Locate the cell with the specified text and output its (x, y) center coordinate. 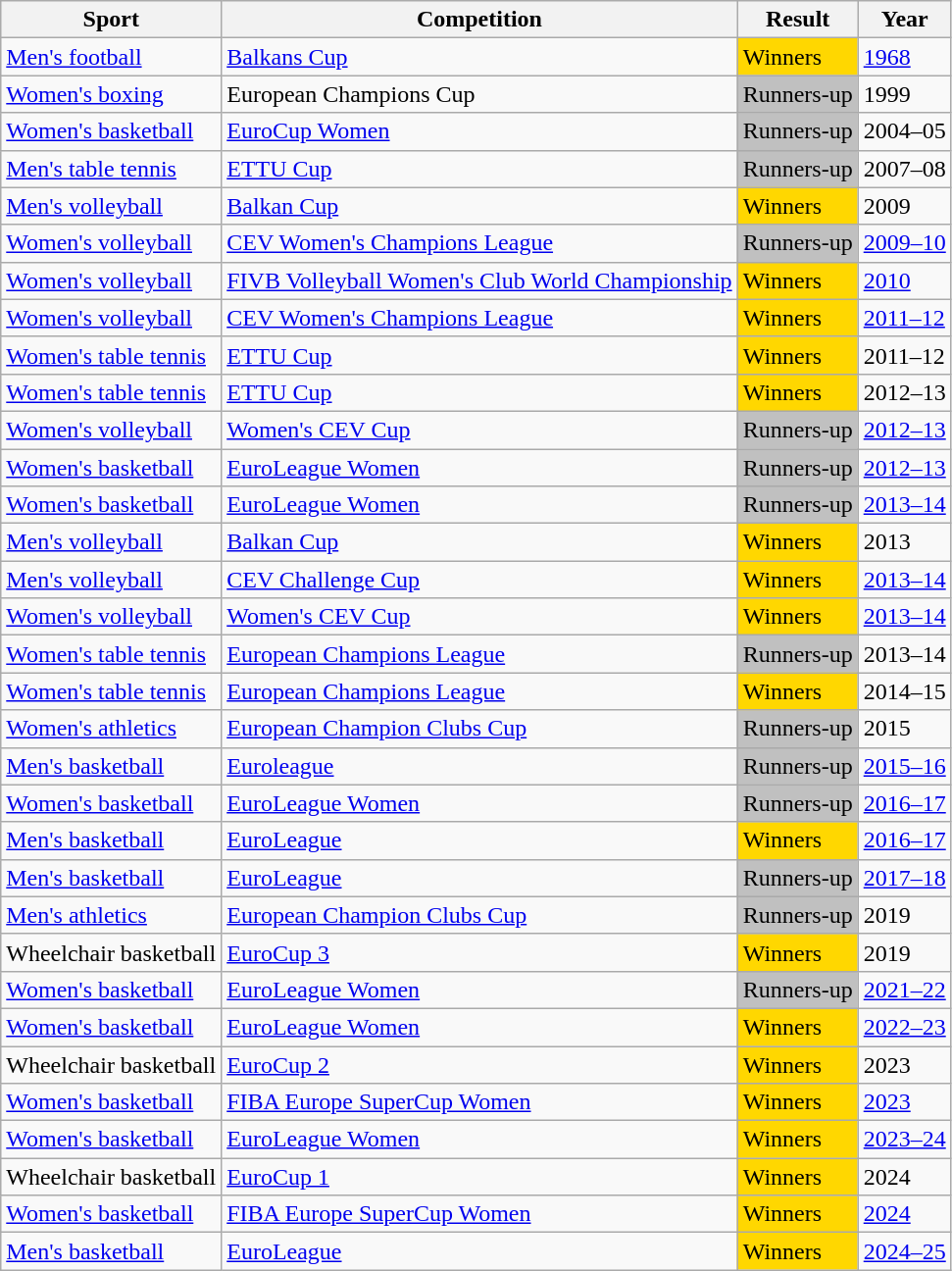
EuroCup 3 (479, 952)
EuroCup 1 (479, 1177)
Year (904, 20)
European Champions Cup (479, 94)
1999 (904, 94)
Men's table tennis (112, 169)
2024–25 (904, 1251)
2010 (904, 280)
2015–16 (904, 766)
Result (798, 20)
2021–22 (904, 990)
Competition (479, 20)
2009–10 (904, 243)
2014–15 (904, 691)
FIVB Volleyball Women's Club World Championship (479, 280)
2004–05 (904, 131)
EuroCup 2 (479, 1064)
Men's football (112, 57)
2009 (904, 206)
2017–18 (904, 878)
Women's athletics (112, 729)
Men's athletics (112, 915)
2015 (904, 729)
2013 (904, 542)
1968 (904, 57)
Women's boxing (112, 94)
2023–24 (904, 1140)
2022–23 (904, 1027)
Euroleague (479, 766)
Sport (112, 20)
2007–08 (904, 169)
Balkans Cup (479, 57)
CEV Challenge Cup (479, 580)
EuroCup Women (479, 131)
